Extract the (X, Y) coordinate from the center of the cell holding the provided text.  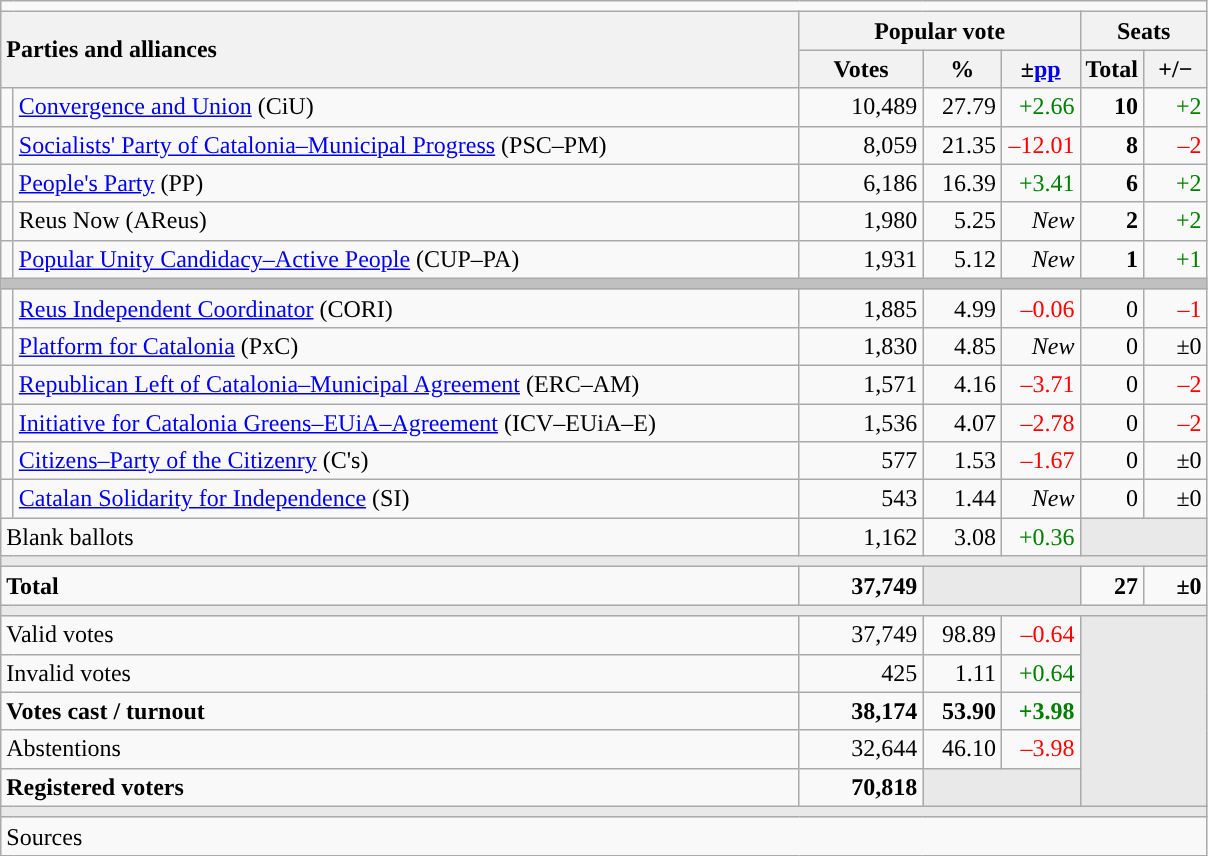
10,489 (861, 107)
577 (861, 461)
+3.41 (1040, 183)
Votes (861, 69)
±pp (1040, 69)
Reus Independent Coordinator (CORI) (406, 308)
–0.06 (1040, 308)
Valid votes (400, 635)
Votes cast / turnout (400, 711)
Platform for Catalonia (PxC) (406, 346)
21.35 (962, 145)
Abstentions (400, 749)
Socialists' Party of Catalonia–Municipal Progress (PSC–PM) (406, 145)
Parties and alliances (400, 50)
4.99 (962, 308)
1,931 (861, 259)
Citizens–Party of the Citizenry (C's) (406, 461)
5.12 (962, 259)
6 (1112, 183)
Invalid votes (400, 673)
8 (1112, 145)
People's Party (PP) (406, 183)
1 (1112, 259)
1.44 (962, 499)
+/− (1176, 69)
+3.98 (1040, 711)
98.89 (962, 635)
+2.66 (1040, 107)
32,644 (861, 749)
38,174 (861, 711)
1.53 (962, 461)
4.07 (962, 423)
% (962, 69)
Sources (604, 836)
–0.64 (1040, 635)
1,571 (861, 384)
Republican Left of Catalonia–Municipal Agreement (ERC–AM) (406, 384)
Blank ballots (400, 537)
53.90 (962, 711)
1,830 (861, 346)
4.16 (962, 384)
Popular Unity Candidacy–Active People (CUP–PA) (406, 259)
70,818 (861, 787)
6,186 (861, 183)
–2.78 (1040, 423)
4.85 (962, 346)
Reus Now (AReus) (406, 221)
3.08 (962, 537)
27 (1112, 586)
425 (861, 673)
–12.01 (1040, 145)
2 (1112, 221)
+0.36 (1040, 537)
Seats (1144, 31)
8,059 (861, 145)
1,980 (861, 221)
1,162 (861, 537)
Catalan Solidarity for Independence (SI) (406, 499)
–3.71 (1040, 384)
–1 (1176, 308)
10 (1112, 107)
Popular vote (940, 31)
46.10 (962, 749)
Convergence and Union (CiU) (406, 107)
1,536 (861, 423)
1.11 (962, 673)
16.39 (962, 183)
5.25 (962, 221)
+0.64 (1040, 673)
1,885 (861, 308)
543 (861, 499)
–3.98 (1040, 749)
–1.67 (1040, 461)
Initiative for Catalonia Greens–EUiA–Agreement (ICV–EUiA–E) (406, 423)
27.79 (962, 107)
+1 (1176, 259)
Registered voters (400, 787)
